Locate the cell with the specified text and output its (X, Y) center coordinate. 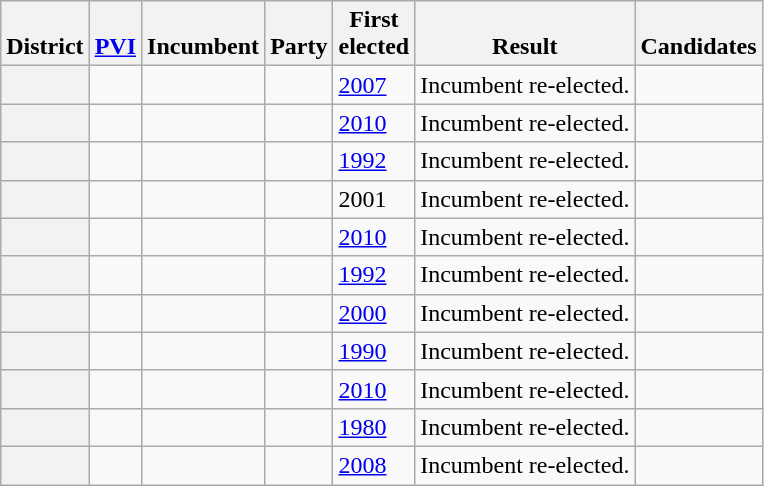
District (45, 34)
Party (299, 34)
1980 (374, 427)
2007 (374, 85)
Incumbent (204, 34)
2008 (374, 465)
PVI (115, 34)
2001 (374, 199)
Result (525, 34)
2000 (374, 313)
Candidates (698, 34)
1990 (374, 351)
Firstelected (374, 34)
